Identify which cell holds the provided text, then report its (X, Y) central coordinate. 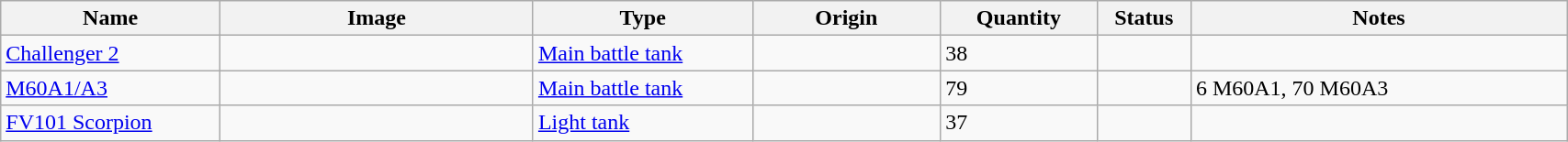
Status (1144, 18)
Notes (1378, 18)
M60A1/A3 (110, 88)
6 M60A1, 70 M60A3 (1378, 88)
Quantity (1019, 18)
79 (1019, 88)
Type (643, 18)
Name (110, 18)
Challenger 2 (110, 53)
Origin (847, 18)
37 (1019, 123)
FV101 Scorpion (110, 123)
Image (377, 18)
Light tank (643, 123)
38 (1019, 53)
